Extract the [x, y] coordinate from the center of the cell holding the provided text.  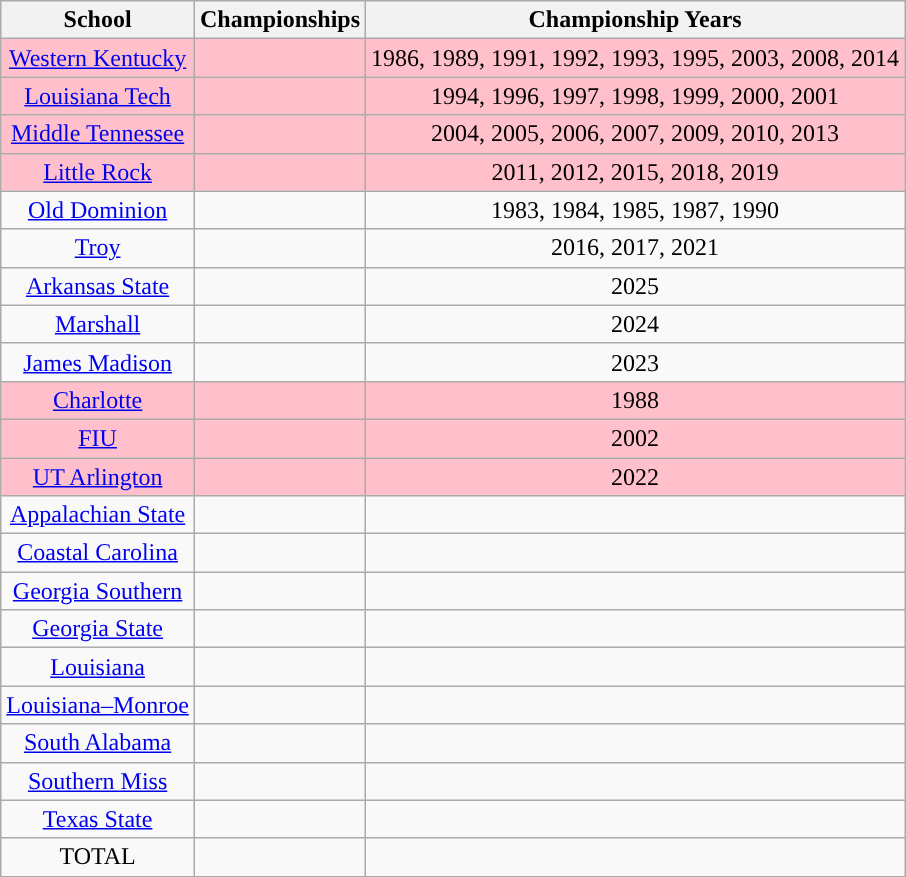
UT Arlington [98, 477]
Championships [280, 20]
Marshall [98, 324]
Georgia State [98, 629]
FIU [98, 438]
1983, 1984, 1985, 1987, 1990 [636, 210]
Old Dominion [98, 210]
Southern Miss [98, 781]
Georgia Southern [98, 591]
2004, 2005, 2006, 2007, 2009, 2010, 2013 [636, 134]
2025 [636, 286]
Charlotte [98, 400]
1994, 1996, 1997, 1998, 1999, 2000, 2001 [636, 96]
Louisiana Tech [98, 96]
Championship Years [636, 20]
Middle Tennessee [98, 134]
School [98, 20]
Little Rock [98, 172]
Louisiana [98, 667]
Troy [98, 248]
2023 [636, 362]
James Madison [98, 362]
1986, 1989, 1991, 1992, 1993, 1995, 2003, 2008, 2014 [636, 58]
TOTAL [98, 857]
Coastal Carolina [98, 553]
2022 [636, 477]
Louisiana–Monroe [98, 705]
2002 [636, 438]
1988 [636, 400]
Western Kentucky [98, 58]
2011, 2012, 2015, 2018, 2019 [636, 172]
Arkansas State [98, 286]
2016, 2017, 2021 [636, 248]
South Alabama [98, 743]
Appalachian State [98, 515]
Texas State [98, 819]
2024 [636, 324]
